Detect which cell encompasses the target text, then output its (X, Y) center coordinate. 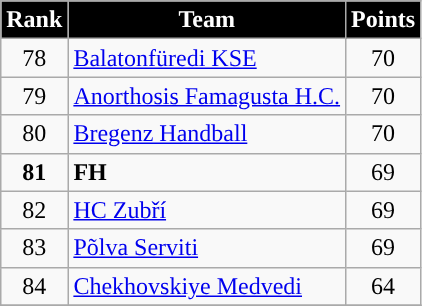
79 (34, 96)
Chekhovskiye Medvedi (207, 286)
81 (34, 172)
HC Zubří (207, 210)
82 (34, 210)
Balatonfüredi KSE (207, 58)
Team (207, 20)
78 (34, 58)
Anorthosis Famagusta H.C. (207, 96)
Points (384, 20)
Bregenz Handball (207, 134)
FH (207, 172)
83 (34, 248)
Rank (34, 20)
Põlva Serviti (207, 248)
84 (34, 286)
80 (34, 134)
64 (384, 286)
